Provide the (x, y) coordinate of the cell's center where the given text is located.  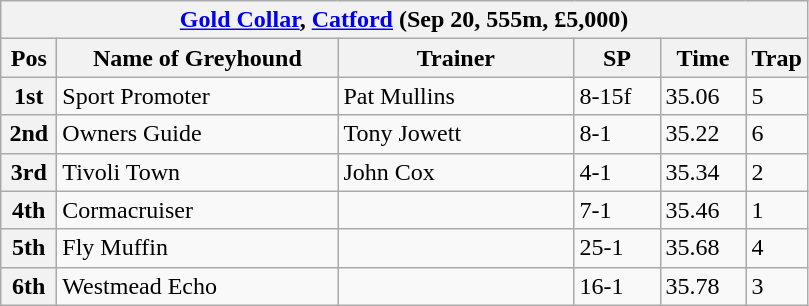
2nd (29, 134)
Tony Jowett (456, 134)
35.46 (703, 210)
Trainer (456, 58)
35.68 (703, 248)
5th (29, 248)
35.06 (703, 96)
35.78 (703, 286)
Trap (776, 58)
1st (29, 96)
6 (776, 134)
John Cox (456, 172)
Cormacruiser (198, 210)
Owners Guide (198, 134)
8-15f (617, 96)
7-1 (617, 210)
2 (776, 172)
4th (29, 210)
Gold Collar, Catford (Sep 20, 555m, £5,000) (404, 20)
16-1 (617, 286)
Pat Mullins (456, 96)
Fly Muffin (198, 248)
35.34 (703, 172)
Sport Promoter (198, 96)
4 (776, 248)
35.22 (703, 134)
25-1 (617, 248)
3rd (29, 172)
SP (617, 58)
5 (776, 96)
Name of Greyhound (198, 58)
8-1 (617, 134)
3 (776, 286)
1 (776, 210)
Tivoli Town (198, 172)
4-1 (617, 172)
Westmead Echo (198, 286)
6th (29, 286)
Pos (29, 58)
Time (703, 58)
